Find where the given text appears and provide that cell's center as (x, y) coordinate. 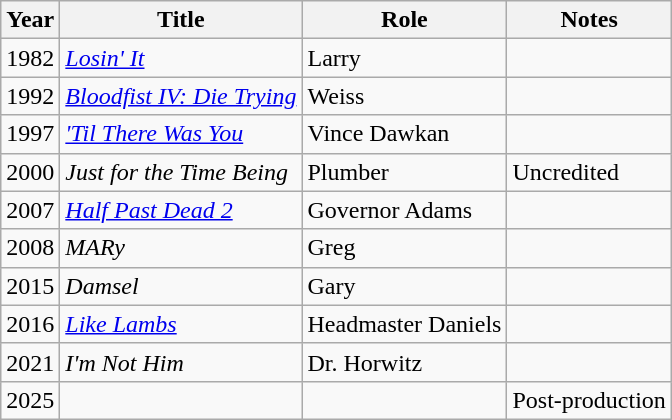
2016 (30, 324)
Plumber (404, 172)
Uncredited (589, 172)
Bloodfist IV: Die Trying (181, 96)
Post-production (589, 400)
I'm Not Him (181, 362)
Notes (589, 20)
Gary (404, 286)
Governor Adams (404, 210)
2025 (30, 400)
Larry (404, 58)
Half Past Dead 2 (181, 210)
1992 (30, 96)
Title (181, 20)
Dr. Horwitz (404, 362)
1982 (30, 58)
Weiss (404, 96)
Losin' It (181, 58)
Role (404, 20)
2021 (30, 362)
Vince Dawkan (404, 134)
2015 (30, 286)
'Til There Was You (181, 134)
Just for the Time Being (181, 172)
2008 (30, 248)
Like Lambs (181, 324)
Greg (404, 248)
MARy (181, 248)
2000 (30, 172)
Headmaster Daniels (404, 324)
Damsel (181, 286)
1997 (30, 134)
Year (30, 20)
2007 (30, 210)
